Extract the (X, Y) coordinate from the center of the cell holding the provided text.  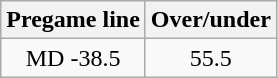
55.5 (210, 58)
MD -38.5 (74, 58)
Pregame line (74, 20)
Over/under (210, 20)
